Return [X, Y] of the center of cell containing provided text 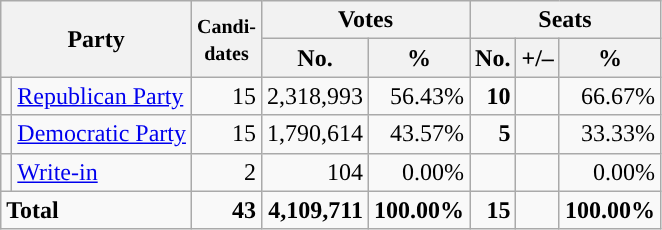
43.57% [420, 134]
104 [314, 172]
Write-in [102, 172]
2,318,993 [314, 96]
1,790,614 [314, 134]
Democratic Party [102, 134]
Republican Party [102, 96]
Votes [365, 20]
+/– [538, 58]
4,109,711 [314, 210]
33.33% [610, 134]
43 [226, 210]
Candi-dates [226, 39]
2 [226, 172]
10 [493, 96]
Seats [566, 20]
66.67% [610, 96]
Total [96, 210]
Party [96, 39]
5 [493, 134]
56.43% [420, 96]
